Scan for the cell matching the given text and deliver its (X, Y) coordinate at center. 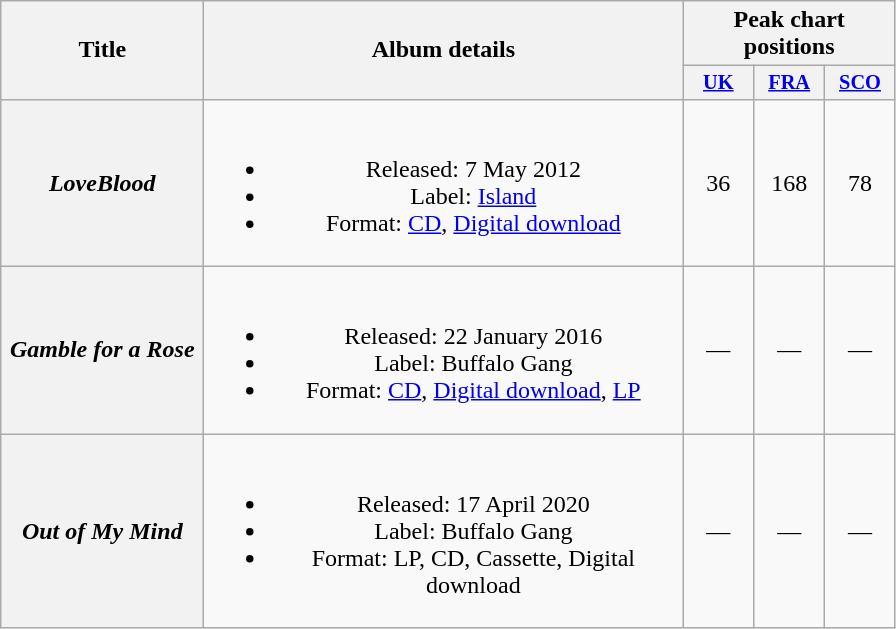
Released: 7 May 2012Label: IslandFormat: CD, Digital download (444, 182)
UK (718, 83)
Album details (444, 50)
FRA (790, 83)
168 (790, 182)
78 (860, 182)
LoveBlood (102, 182)
36 (718, 182)
Released: 17 April 2020Label: Buffalo GangFormat: LP, CD, Cassette, Digital download (444, 531)
SCO (860, 83)
Gamble for a Rose (102, 350)
Released: 22 January 2016Label: Buffalo GangFormat: CD, Digital download, LP (444, 350)
Out of My Mind (102, 531)
Title (102, 50)
Peak chart positions (790, 34)
